Find where the given text appears and provide that cell's center as (x, y) coordinate. 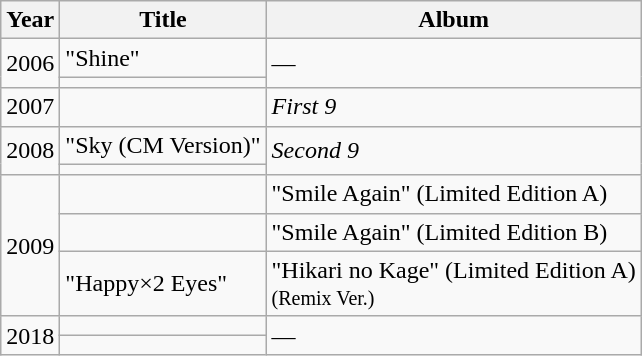
Second 9 (454, 150)
"Smile Again" (Limited Edition A) (454, 194)
Album (454, 20)
2009 (30, 246)
Title (163, 20)
2008 (30, 150)
2006 (30, 64)
"Hikari no Kage" (Limited Edition A)(Remix Ver.) (454, 284)
"Shine" (163, 58)
Year (30, 20)
"Smile Again" (Limited Edition B) (454, 232)
"Sky (CM Version)" (163, 145)
2018 (30, 335)
2007 (30, 107)
First 9 (454, 107)
"Happy×2 Eyes" (163, 284)
